Return the [x, y] coordinate for the center point of the cell that contains the specified text.  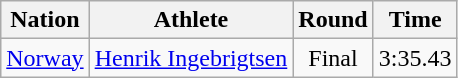
Athlete [191, 20]
Final [333, 58]
Round [333, 20]
Nation [45, 20]
Time [415, 20]
Henrik Ingebrigtsen [191, 58]
3:35.43 [415, 58]
Norway [45, 58]
